Detect which cell encompasses the target text, then output its (X, Y) center coordinate. 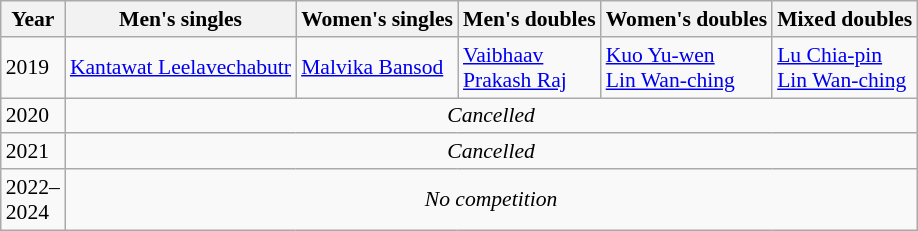
Women's singles (377, 19)
2022–2024 (33, 200)
Kantawat Leelavechabutr (180, 68)
Malvika Bansod (377, 68)
Women's doubles (686, 19)
Men's singles (180, 19)
Mixed doubles (844, 19)
Men's doubles (530, 19)
No competition (491, 200)
2021 (33, 152)
Lu Chia-pin Lin Wan-ching (844, 68)
Year (33, 19)
Kuo Yu-wen Lin Wan-ching (686, 68)
2019 (33, 68)
Vaibhaav Prakash Raj (530, 68)
2020 (33, 116)
